Search for the cell housing the specified text and yield its (x, y) center coordinate. 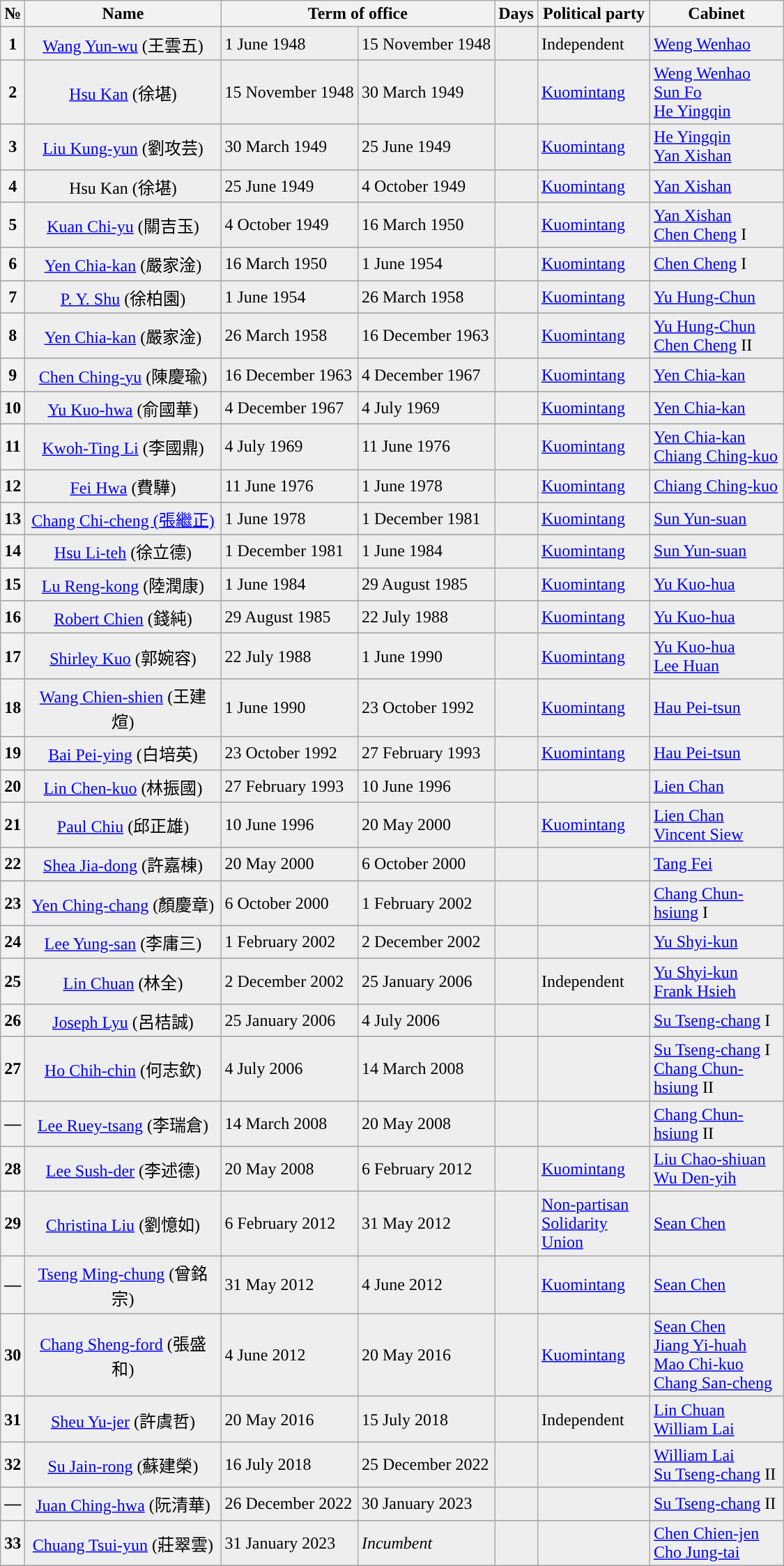
Yu Shyi-kunFrank Hsieh (716, 981)
26 (13, 1020)
7 (13, 297)
Yu Hung-ChunChen Cheng II (716, 336)
5 (13, 224)
Yan XishanChen Cheng I (716, 224)
31 January 2023 (289, 1543)
He YingqinYan Xishan (716, 146)
Yu Hung-Chun (716, 297)
Liu Chao-shiuanWu Den-yih (716, 1169)
1 June 1948 (289, 43)
Yu Kuo-huaLee Huan (716, 657)
18 (13, 708)
29 (13, 1224)
10 (13, 407)
2 (13, 92)
Joseph Lyu (呂桔誠) (123, 1020)
13 (13, 519)
Chang Chun-hsiung II (716, 1123)
Chang Sheng-ford (張盛和) (123, 1355)
Political party (594, 14)
Lin Chuan (林全) (123, 981)
Sheu Yu-jer (許虞哲) (123, 1419)
William LaiSu Tseng-chang II (716, 1465)
Su Tseng-chang II (716, 1504)
Paul Chiu (邱正雄) (123, 825)
Christina Liu (劉憶如) (123, 1224)
Yu Shyi-kun (716, 942)
Chang Chi-cheng (張繼正) (123, 519)
Juan Ching-hwa (阮清華) (123, 1504)
16 (13, 617)
31 (13, 1419)
27 (13, 1068)
28 (13, 1169)
21 (13, 825)
26 December 2022 (289, 1504)
17 (13, 657)
Weng Wenhao (716, 43)
Wang Yun-wu (王雲五) (123, 43)
16 July 2018 (289, 1465)
Lee Sush-der (李述德) (123, 1169)
Su Tseng-chang IChang Chun-hsiung II (716, 1068)
20 (13, 786)
Term of office (358, 14)
6 (13, 263)
4 (13, 185)
24 (13, 942)
Yen Ching-chang (顏慶章) (123, 903)
3 (13, 146)
Chen Cheng I (716, 263)
14 (13, 552)
Shirley Kuo (郭婉容) (123, 657)
Lee Ruey-tsang (李瑞倉) (123, 1123)
Su Tseng-chang I (716, 1020)
P. Y. Shu (徐柏園) (123, 297)
Cabinet (716, 14)
33 (13, 1543)
Lu Reng-kong (陸潤康) (123, 584)
Yu Kuo-hwa (俞國華) (123, 407)
9 (13, 375)
Lien ChanVincent Siew (716, 825)
Kwoh-Ting Li (李國鼎) (123, 446)
Non-partisan Solidarity Union (594, 1224)
Tseng Ming-chung (曾銘宗) (123, 1285)
Wang Chien-shien (王建煊) (123, 708)
Chang Chun-hsiung I (716, 903)
1 (13, 43)
23 (13, 903)
15 July 2018 (426, 1419)
Days (516, 14)
Chiang Ching-kuo (716, 486)
19 (13, 753)
Shea Jia-dong (許嘉棟) (123, 864)
15 (13, 584)
Tang Fei (716, 864)
Robert Chien (錢純) (123, 617)
Name (123, 14)
30 January 2023 (426, 1504)
Chen Ching-yu (陳慶瑜) (123, 375)
30 (13, 1355)
25 (13, 981)
8 (13, 336)
Sean ChenJiang Yi-huahMao Chi-kuoChang San-cheng (716, 1355)
Chuang Tsui-yun (莊翠雲) (123, 1543)
Yan Xishan (716, 185)
32 (13, 1465)
12 (13, 486)
Lee Yung-san (李庸三) (123, 942)
Lin ChuanWilliam Lai (716, 1419)
Bai Pei-ying (白培英) (123, 753)
25 December 2022 (426, 1465)
11 (13, 446)
Fei Hwa (費驊) (123, 486)
Incumbent (426, 1543)
Ho Chih-chin (何志欽) (123, 1068)
Yen Chia-kanChiang Ching-kuo (716, 446)
Liu Kung-yun (劉攻芸) (123, 146)
22 (13, 864)
№ (13, 14)
Kuan Chi-yu (關吉玉) (123, 224)
Su Jain-rong (蘇建榮) (123, 1465)
Lien Chan (716, 786)
Weng WenhaoSun FoHe Yingqin (716, 92)
Chen Chien-jenCho Jung-tai (716, 1543)
Hsu Li-teh (徐立德) (123, 552)
Lin Chen-kuo (林振國) (123, 786)
